Capture the cell that displays the provided text and extract its [x, y] central coordinate. 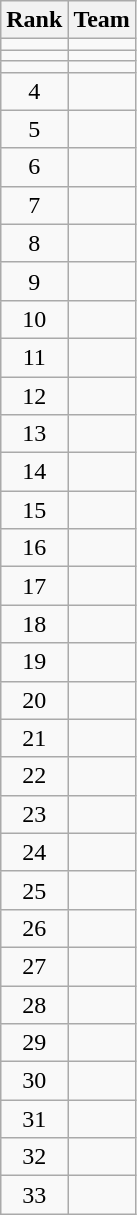
19 [34, 662]
22 [34, 776]
20 [34, 700]
9 [34, 281]
17 [34, 586]
8 [34, 243]
13 [34, 434]
12 [34, 395]
15 [34, 510]
28 [34, 1005]
5 [34, 129]
23 [34, 814]
30 [34, 1081]
7 [34, 205]
11 [34, 357]
6 [34, 167]
29 [34, 1043]
32 [34, 1157]
Rank [34, 20]
24 [34, 852]
18 [34, 624]
14 [34, 472]
25 [34, 890]
Team [102, 20]
31 [34, 1119]
16 [34, 548]
21 [34, 738]
10 [34, 319]
33 [34, 1195]
26 [34, 928]
27 [34, 966]
4 [34, 91]
